Find where the given text appears and provide that cell's center as [x, y] coordinate. 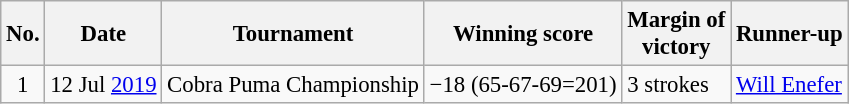
Cobra Puma Championship [293, 85]
Runner-up [790, 34]
1 [23, 85]
Margin ofvictory [676, 34]
−18 (65-67-69=201) [523, 85]
No. [23, 34]
Date [104, 34]
12 Jul 2019 [104, 85]
3 strokes [676, 85]
Winning score [523, 34]
Will Enefer [790, 85]
Tournament [293, 34]
